Return (X, Y) of the center of cell containing provided text 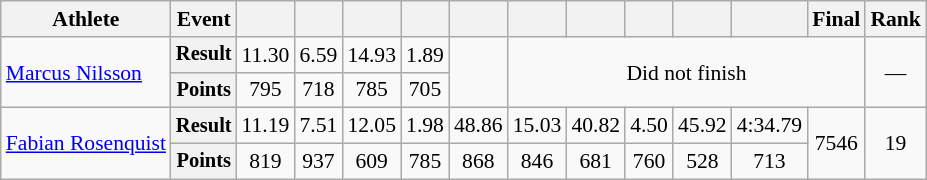
7546 (836, 144)
681 (596, 162)
Athlete (86, 19)
— (896, 72)
609 (372, 162)
Did not finish (687, 72)
937 (318, 162)
7.51 (318, 126)
868 (478, 162)
4:34.79 (770, 126)
Final (836, 19)
819 (266, 162)
40.82 (596, 126)
19 (896, 144)
713 (770, 162)
760 (649, 162)
718 (318, 90)
45.92 (702, 126)
795 (266, 90)
Rank (896, 19)
Marcus Nilsson (86, 72)
14.93 (372, 55)
528 (702, 162)
1.89 (425, 55)
Event (204, 19)
846 (538, 162)
6.59 (318, 55)
705 (425, 90)
4.50 (649, 126)
1.98 (425, 126)
12.05 (372, 126)
15.03 (538, 126)
11.30 (266, 55)
Fabian Rosenquist (86, 144)
48.86 (478, 126)
11.19 (266, 126)
